Pinpoint the cell where the given text exists, returning its [x, y] midpoint coordinate. 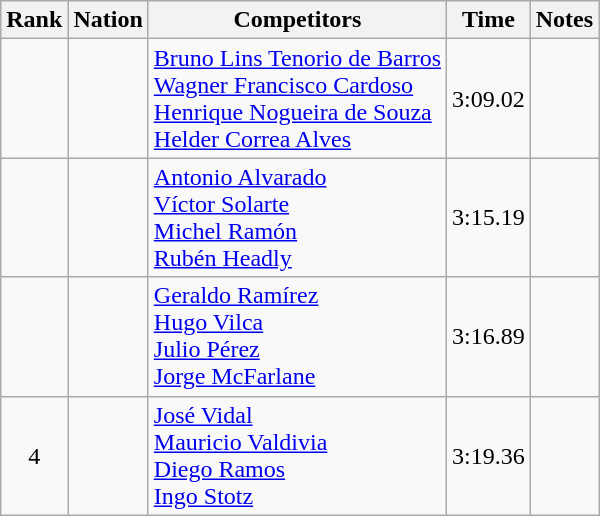
Competitors [297, 20]
Notes [564, 20]
4 [34, 456]
José VidalMauricio ValdiviaDiego RamosIngo Stotz [297, 456]
Bruno Lins Tenorio de BarrosWagner Francisco CardosoHenrique Nogueira de SouzaHelder Correa Alves [297, 98]
3:16.89 [489, 336]
3:09.02 [489, 98]
3:15.19 [489, 218]
Antonio AlvaradoVíctor SolarteMichel RamónRubén Headly [297, 218]
Time [489, 20]
Nation [108, 20]
Rank [34, 20]
3:19.36 [489, 456]
Geraldo RamírezHugo VilcaJulio PérezJorge McFarlane [297, 336]
